Identify which cell holds the provided text, then report its (x, y) central coordinate. 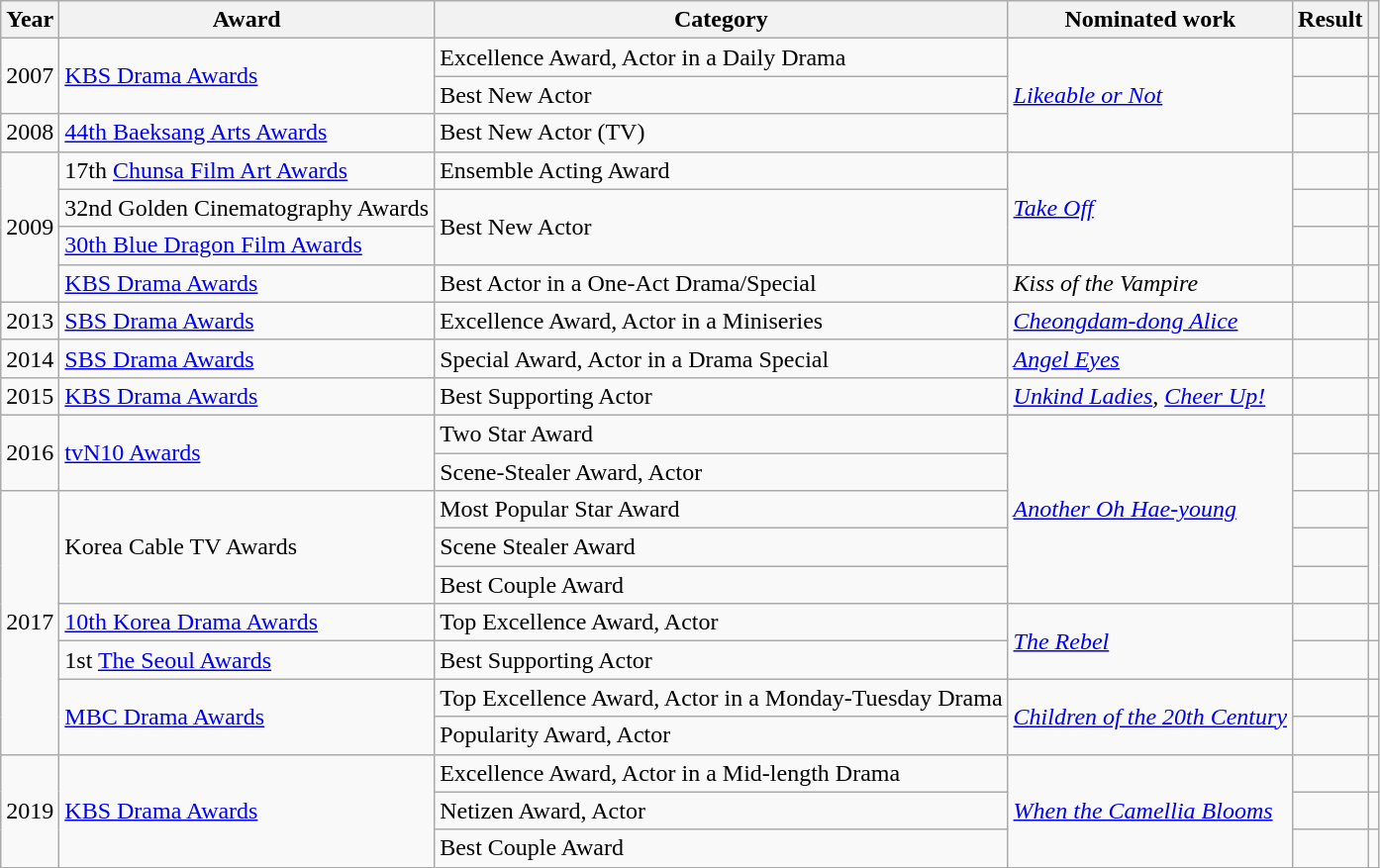
2013 (30, 321)
44th Baeksang Arts Awards (247, 133)
Cheongdam-dong Alice (1150, 321)
2009 (30, 227)
Scene Stealer Award (721, 547)
Korea Cable TV Awards (247, 547)
2008 (30, 133)
Excellence Award, Actor in a Miniseries (721, 321)
2016 (30, 452)
2007 (30, 76)
Year (30, 20)
Category (721, 20)
Kiss of the Vampire (1150, 283)
10th Korea Drama Awards (247, 623)
Take Off (1150, 208)
Angel Eyes (1150, 358)
Likeable or Not (1150, 95)
When the Camellia Blooms (1150, 811)
Excellence Award, Actor in a Daily Drama (721, 57)
30th Blue Dragon Film Awards (247, 245)
Two Star Award (721, 434)
2014 (30, 358)
2017 (30, 623)
Excellence Award, Actor in a Mid-length Drama (721, 773)
32nd Golden Cinematography Awards (247, 208)
Result (1331, 20)
Popularity Award, Actor (721, 735)
17th Chunsa Film Art Awards (247, 170)
Top Excellence Award, Actor in a Monday-Tuesday Drama (721, 698)
Top Excellence Award, Actor (721, 623)
Award (247, 20)
Another Oh Hae-young (1150, 509)
MBC Drama Awards (247, 717)
Best Actor in a One-Act Drama/Special (721, 283)
Best New Actor (TV) (721, 133)
Scene-Stealer Award, Actor (721, 472)
Most Popular Star Award (721, 510)
Ensemble Acting Award (721, 170)
tvN10 Awards (247, 452)
Special Award, Actor in a Drama Special (721, 358)
Unkind Ladies, Cheer Up! (1150, 396)
Netizen Award, Actor (721, 811)
Children of the 20th Century (1150, 717)
2019 (30, 811)
The Rebel (1150, 641)
Nominated work (1150, 20)
2015 (30, 396)
1st The Seoul Awards (247, 660)
